Identify which cell holds the provided text, then report its [X, Y] central coordinate. 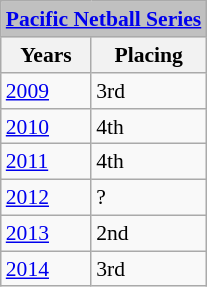
2nd [148, 233]
2014 [46, 269]
2011 [46, 162]
2013 [46, 233]
2012 [46, 197]
Years [46, 55]
? [148, 197]
Pacific Netball Series [104, 19]
2010 [46, 126]
Placing [148, 55]
2009 [46, 91]
